Determine the (X, Y) coordinate at the center of the cell enclosing the given text.  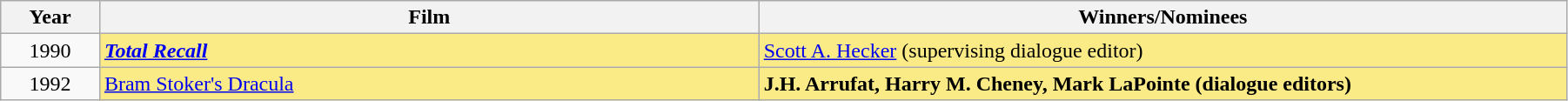
Total Recall (429, 50)
1992 (50, 84)
Film (429, 17)
Winners/Nominees (1163, 17)
Year (50, 17)
1990 (50, 50)
Scott A. Hecker (supervising dialogue editor) (1163, 50)
Bram Stoker's Dracula (429, 84)
J.H. Arrufat, Harry M. Cheney, Mark LaPointe (dialogue editors) (1163, 84)
